Search for the cell housing the specified text and yield its (X, Y) center coordinate. 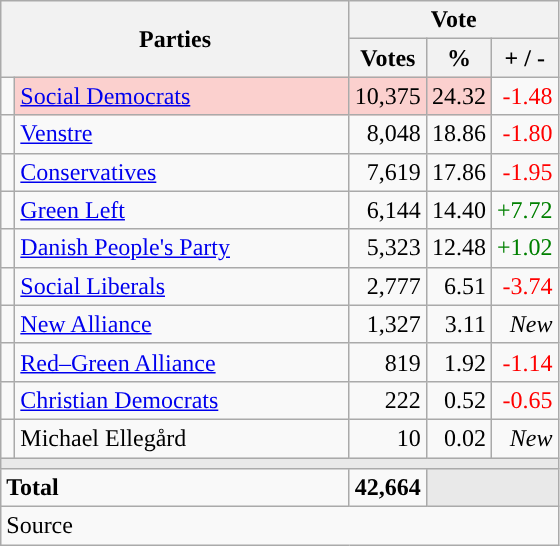
+7.72 (524, 210)
-3.74 (524, 286)
+1.02 (524, 248)
-0.65 (524, 400)
1,327 (388, 324)
% (458, 58)
Total (176, 488)
17.86 (458, 172)
+ / - (524, 58)
Danish People's Party (182, 248)
Michael Ellegård (182, 438)
Source (280, 526)
14.40 (458, 210)
Votes (388, 58)
3.11 (458, 324)
7,619 (388, 172)
18.86 (458, 134)
New Alliance (182, 324)
-1.48 (524, 96)
Venstre (182, 134)
5,323 (388, 248)
Vote (454, 20)
0.02 (458, 438)
0.52 (458, 400)
Conservatives (182, 172)
12.48 (458, 248)
Green Left (182, 210)
2,777 (388, 286)
819 (388, 362)
6,144 (388, 210)
-1.14 (524, 362)
Social Liberals (182, 286)
222 (388, 400)
6.51 (458, 286)
Social Democrats (182, 96)
Christian Democrats (182, 400)
-1.80 (524, 134)
-1.95 (524, 172)
24.32 (458, 96)
Parties (176, 39)
10 (388, 438)
1.92 (458, 362)
8,048 (388, 134)
42,664 (388, 488)
10,375 (388, 96)
Red–Green Alliance (182, 362)
